Identify which cell holds the provided text, then report its [X, Y] central coordinate. 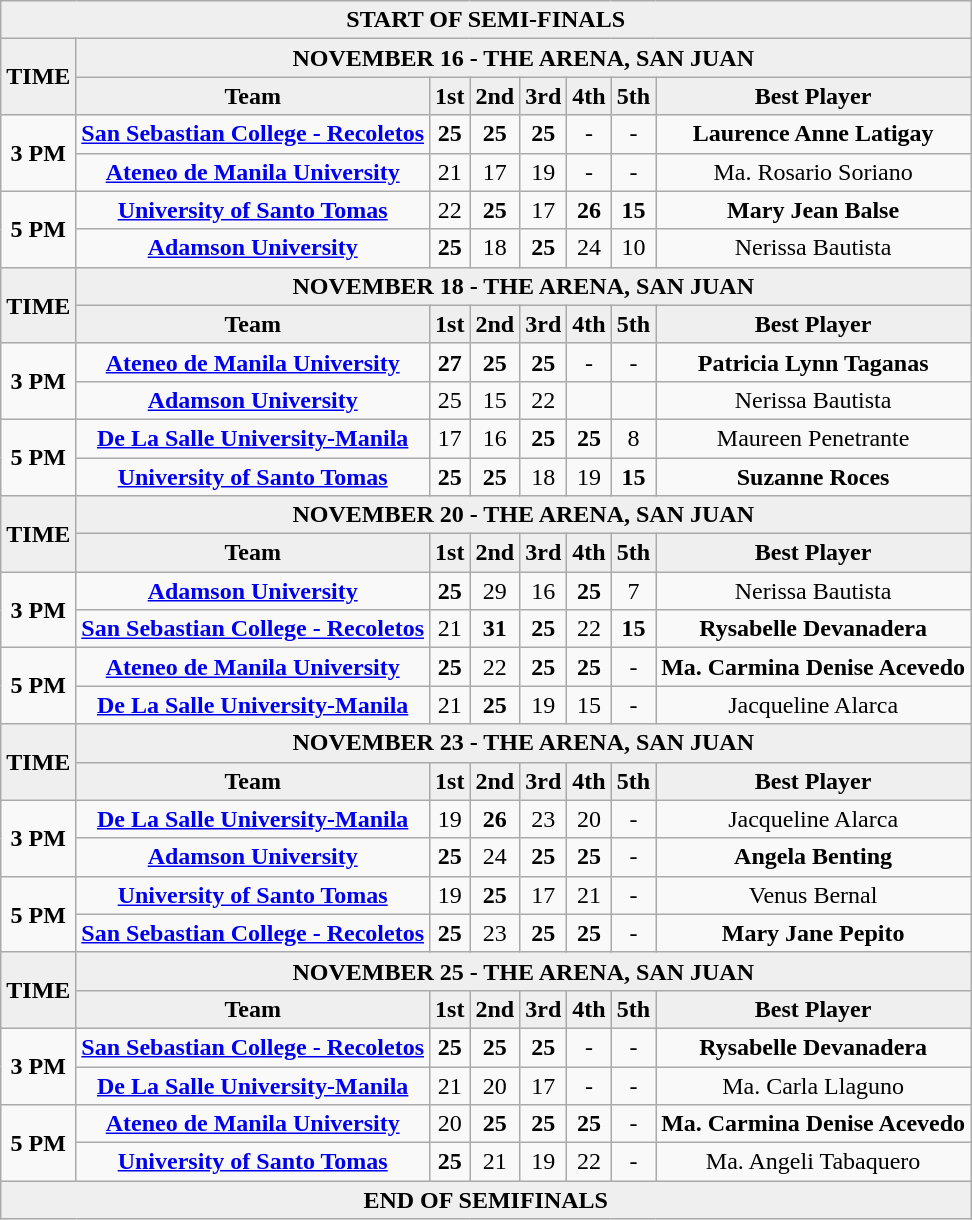
Venus Bernal [814, 895]
31 [495, 629]
NOVEMBER 20 - THE ARENA, SAN JUAN [524, 515]
NOVEMBER 23 - THE ARENA, SAN JUAN [524, 743]
Laurence Anne Latigay [814, 134]
Maureen Penetrante [814, 438]
NOVEMBER 16 - THE ARENA, SAN JUAN [524, 58]
Ma. Carla Llaguno [814, 1085]
Ma. Angeli Tabaquero [814, 1162]
8 [633, 438]
START OF SEMI-FINALS [486, 20]
7 [633, 591]
Patricia Lynn Taganas [814, 362]
Ma. Rosario Soriano [814, 172]
Mary Jane Pepito [814, 933]
END OF SEMIFINALS [486, 1200]
Angela Benting [814, 857]
29 [495, 591]
Suzanne Roces [814, 477]
27 [450, 362]
Mary Jean Balse [814, 210]
10 [633, 248]
NOVEMBER 25 - THE ARENA, SAN JUAN [524, 971]
NOVEMBER 18 - THE ARENA, SAN JUAN [524, 286]
